For the text-containing cell, return its midpoint in [X, Y] coordinate format. 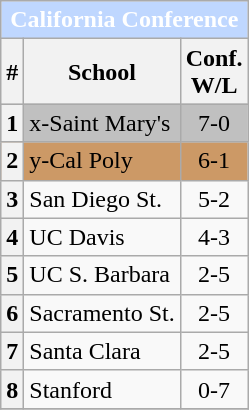
San Diego St. [102, 199]
California Conference [124, 20]
2 [12, 161]
UC Davis [102, 237]
Conf. W/L [214, 72]
Santa Clara [102, 351]
7-0 [214, 123]
7 [12, 351]
3 [12, 199]
School [102, 72]
8 [12, 389]
x-Saint Mary's [102, 123]
5-2 [214, 199]
4 [12, 237]
6 [12, 313]
Stanford [102, 389]
UC S. Barbara [102, 275]
# [12, 72]
5 [12, 275]
4-3 [214, 237]
y-Cal Poly [102, 161]
6-1 [214, 161]
1 [12, 123]
0-7 [214, 389]
Sacramento St. [102, 313]
